Scan for the cell matching the given text and deliver its [X, Y] coordinate at center. 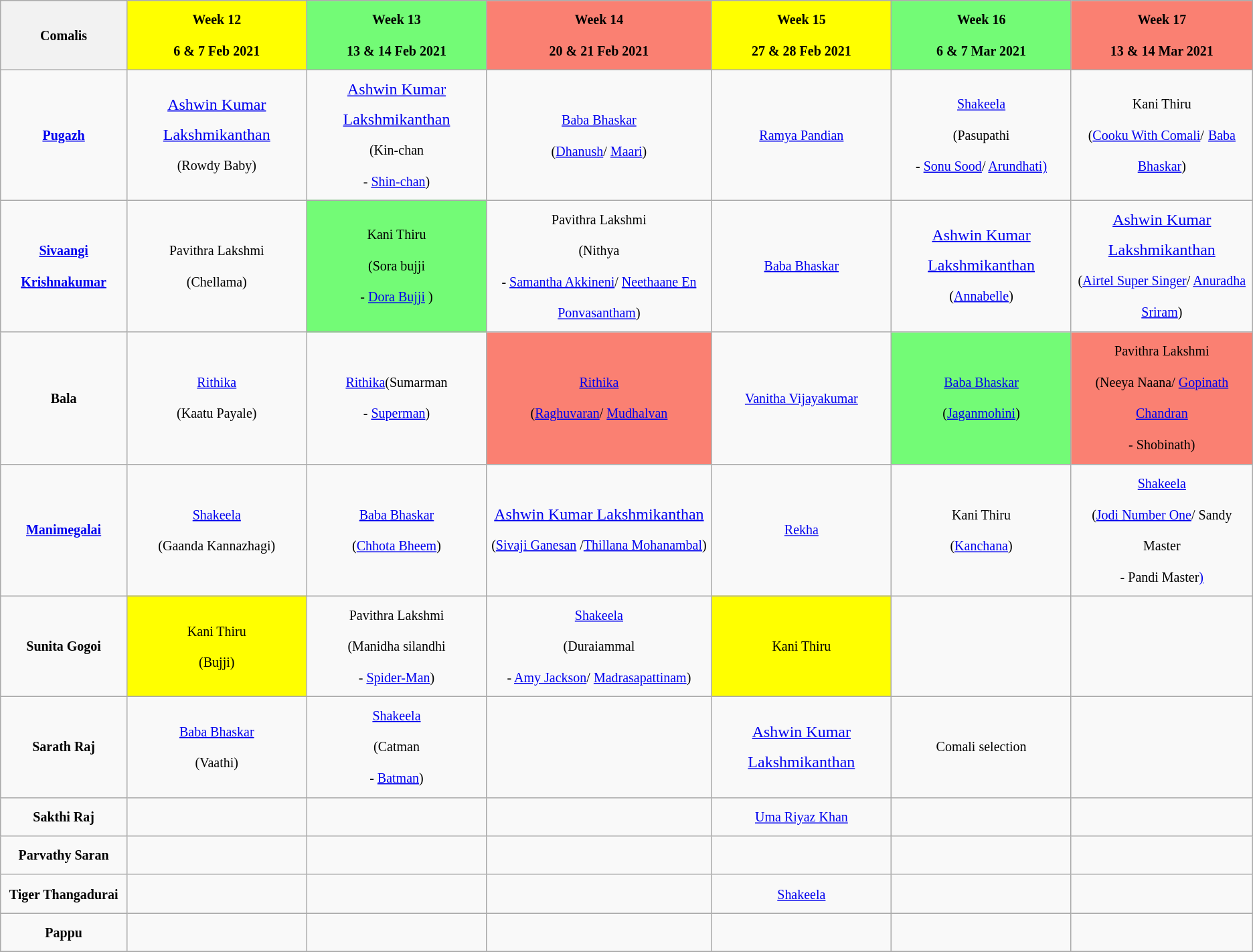
Kani Thiru [802, 647]
Pavithra Lakshmi(Manidha silandhi- Spider-Man) [396, 647]
Ashwin Kumar Lakshmikanthan(Kin-chan- Shin-chan) [396, 135]
Sakthi Raj [64, 817]
Ashwin Kumar Lakshmikanthan [802, 747]
Kani Thiru(Cooku With Comali/ Baba Bhaskar) [1162, 135]
Ashwin Kumar Lakshmikanthan(Sivaji Ganesan /Thillana Mohanambal) [599, 530]
Pavithra Lakshmi(Neeya Naana/ Gopinath Chandran- Shobinath) [1162, 398]
Pavithra Lakshmi(Chellama) [217, 266]
Tiger Thangadurai [64, 894]
Week 1527 & 28 Feb 2021 [802, 35]
Bala [64, 398]
Baba Bhaskar(Vaathi) [217, 747]
Comalis [64, 35]
Shakeela(Duraiammal- Amy Jackson/ Madrasapattinam) [599, 647]
Shakeela [802, 894]
Ashwin Kumar Lakshmikanthan(Rowdy Baby) [217, 135]
Pavithra Lakshmi(Nithya- Samantha Akkineni/ Neethaane En Ponvasantham) [599, 266]
Kani Thiru(Sora bujji- Dora Bujji ) [396, 266]
Rithika(Sumarman- Superman) [396, 398]
Shakeela(Jodi Number One/ Sandy Master- Pandi Master) [1162, 530]
Rekha [802, 530]
Rithika(Raghuvaran/ Mudhalvan [599, 398]
Sunita Gogoi [64, 647]
Manimegalai [64, 530]
Week 1313 & 14 Feb 2021 [396, 35]
Week 1420 & 21 Feb 2021 [599, 35]
Sivaangi Krishnakumar [64, 266]
Pappu [64, 933]
Vanitha Vijayakumar [802, 398]
Kani Thiru(Kanchana) [981, 530]
Shakeela(Gaanda Kannazhagi) [217, 530]
Pugazh [64, 135]
Week 1713 & 14 Mar 2021 [1162, 35]
Parvathy Saran [64, 856]
Kani Thiru(Bujji) [217, 647]
Ashwin Kumar Lakshmikanthan(Airtel Super Singer/ Anuradha Sriram) [1162, 266]
Baba Bhaskar(Chhota Bheem) [396, 530]
Ashwin Kumar Lakshmikanthan(Annabelle) [981, 266]
Sarath Raj [64, 747]
Baba Bhaskar [802, 266]
Shakeela(Catman- Batman) [396, 747]
Week 166 & 7 Mar 2021 [981, 35]
Week 126 & 7 Feb 2021 [217, 35]
Rithika(Kaatu Payale) [217, 398]
Uma Riyaz Khan [802, 817]
Baba Bhaskar(Dhanush/ Maari) [599, 135]
Shakeela(Pasupathi- Sonu Sood/ Arundhati) [981, 135]
Comali selection [981, 747]
Baba Bhaskar(Jaganmohini) [981, 398]
Ramya Pandian [802, 135]
